Scan for the cell matching the given text and deliver its [X, Y] coordinate at center. 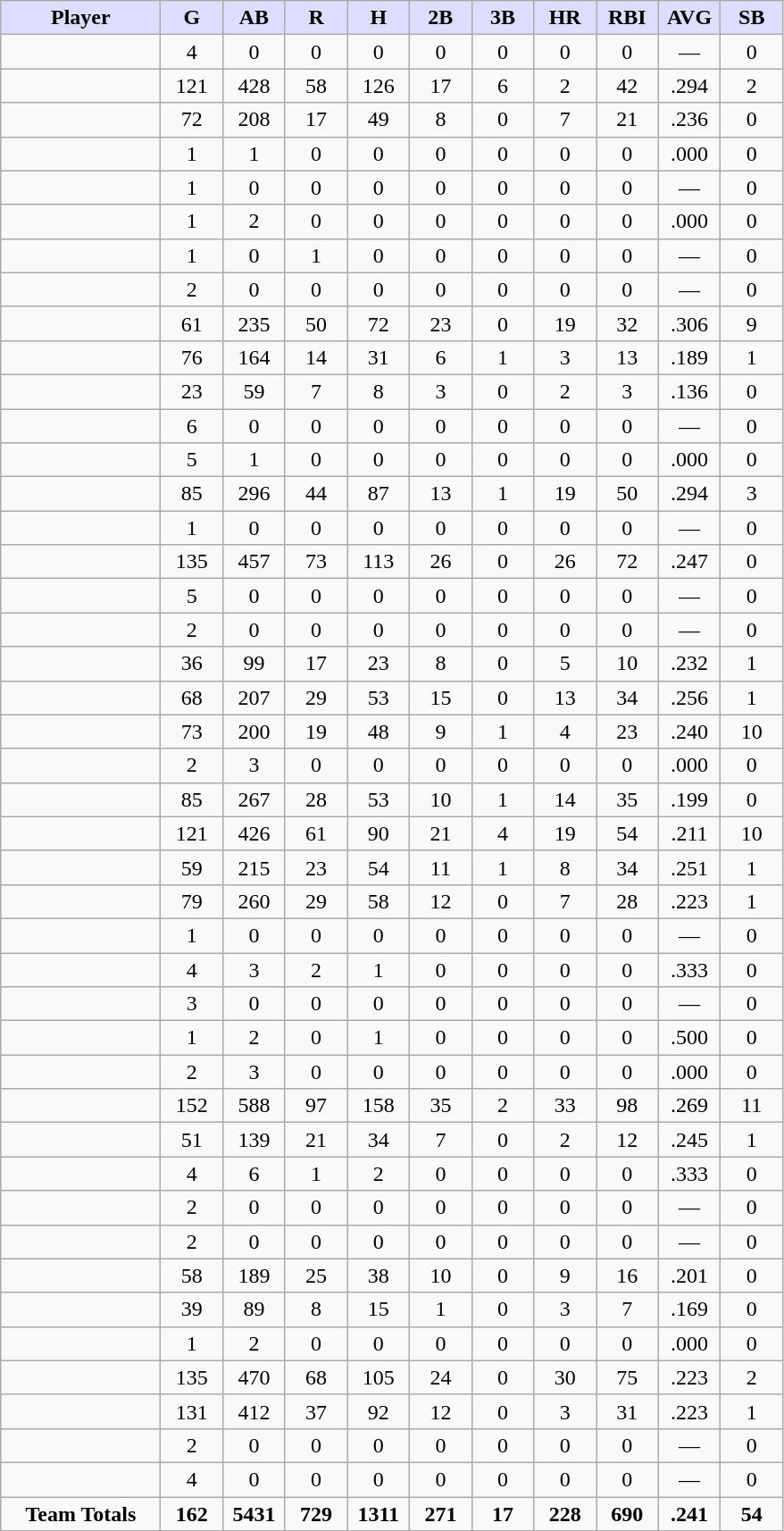
SB [752, 18]
164 [254, 357]
37 [316, 1411]
.251 [689, 867]
98 [628, 1106]
260 [254, 901]
200 [254, 732]
25 [316, 1276]
38 [379, 1276]
.236 [689, 120]
235 [254, 323]
48 [379, 732]
32 [628, 323]
92 [379, 1411]
126 [379, 86]
729 [316, 1514]
30 [565, 1377]
97 [316, 1106]
.245 [689, 1140]
207 [254, 698]
16 [628, 1276]
36 [192, 664]
Team Totals [80, 1514]
.199 [689, 799]
5431 [254, 1514]
3B [503, 18]
470 [254, 1377]
HR [565, 18]
R [316, 18]
189 [254, 1276]
G [192, 18]
.306 [689, 323]
426 [254, 833]
AB [254, 18]
AVG [689, 18]
87 [379, 494]
Player [80, 18]
152 [192, 1106]
24 [441, 1377]
162 [192, 1514]
.500 [689, 1038]
H [379, 18]
588 [254, 1106]
33 [565, 1106]
228 [565, 1514]
.201 [689, 1276]
428 [254, 86]
51 [192, 1140]
1311 [379, 1514]
76 [192, 357]
.211 [689, 833]
131 [192, 1411]
158 [379, 1106]
139 [254, 1140]
208 [254, 120]
.247 [689, 562]
267 [254, 799]
.232 [689, 664]
296 [254, 494]
42 [628, 86]
105 [379, 1377]
113 [379, 562]
.169 [689, 1309]
215 [254, 867]
44 [316, 494]
.240 [689, 732]
.136 [689, 391]
.269 [689, 1106]
49 [379, 120]
79 [192, 901]
457 [254, 562]
75 [628, 1377]
271 [441, 1514]
690 [628, 1514]
2B [441, 18]
.241 [689, 1514]
412 [254, 1411]
RBI [628, 18]
89 [254, 1309]
.189 [689, 357]
39 [192, 1309]
.256 [689, 698]
90 [379, 833]
99 [254, 664]
